Locate the cell with the specified text and output its [X, Y] center coordinate. 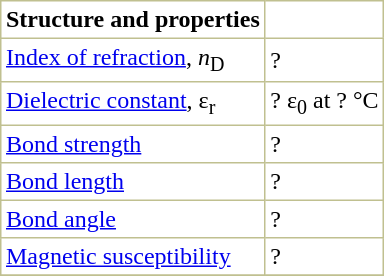
Bond length [133, 182]
? ε0 at ? °C [324, 104]
Structure and properties [133, 20]
Bond strength [133, 145]
Index of refraction, nD [133, 60]
Dielectric constant, εr [133, 104]
Bond angle [133, 220]
Magnetic susceptibility [133, 257]
